Pinpoint the cell where the given text exists, returning its [x, y] midpoint coordinate. 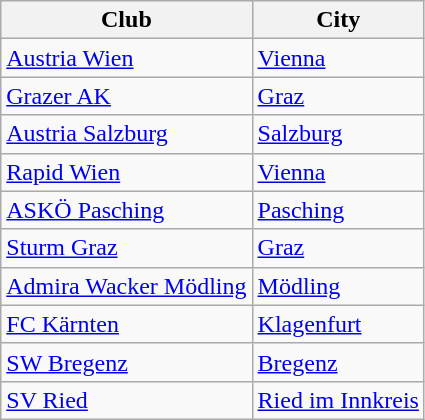
Admira Wacker Mödling [126, 286]
Austria Wien [126, 58]
FC Kärnten [126, 324]
City [338, 20]
ASKÖ Pasching [126, 210]
Mödling [338, 286]
SW Bregenz [126, 362]
Pasching [338, 210]
Austria Salzburg [126, 134]
Ried im Innkreis [338, 400]
Club [126, 20]
Bregenz [338, 362]
Klagenfurt [338, 324]
SV Ried [126, 400]
Rapid Wien [126, 172]
Salzburg [338, 134]
Sturm Graz [126, 248]
Grazer AK [126, 96]
